For the text-containing cell, return its midpoint in (x, y) coordinate format. 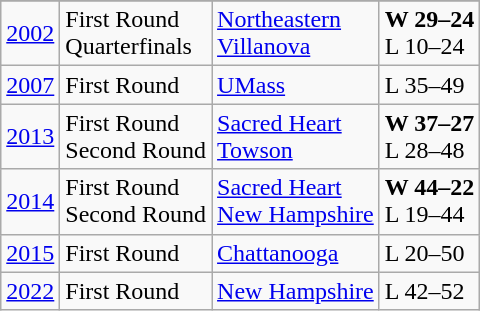
Chattanooga (296, 253)
2002 (30, 34)
W 44–22L 19–44 (430, 202)
First RoundQuarterfinals (136, 34)
New Hampshire (296, 291)
2007 (30, 85)
Sacred Heart Towson (296, 136)
L 42–52 (430, 291)
2022 (30, 291)
L 20–50 (430, 253)
2014 (30, 202)
W 37–27L 28–48 (430, 136)
Sacred HeartNew Hampshire (296, 202)
W 29–24L 10–24 (430, 34)
2015 (30, 253)
Northeastern Villanova (296, 34)
UMass (296, 85)
2013 (30, 136)
L 35–49 (430, 85)
